Locate the cell with the specified text and output its (x, y) center coordinate. 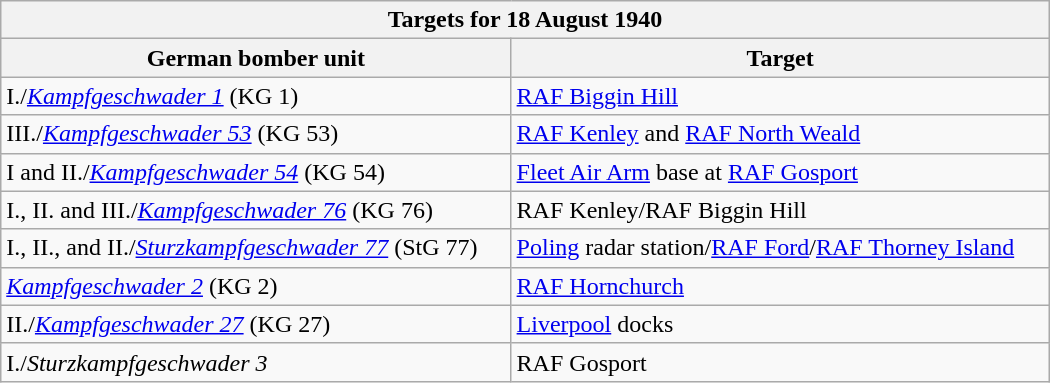
RAF Gosport (780, 362)
II./Kampfgeschwader 27 (KG 27) (256, 324)
German bomber unit (256, 58)
RAF Kenley/RAF Biggin Hill (780, 210)
I and II./Kampfgeschwader 54 (KG 54) (256, 172)
III./Kampfgeschwader 53 (KG 53) (256, 134)
RAF Hornchurch (780, 286)
Target (780, 58)
I., II. and III./Kampfgeschwader 76 (KG 76) (256, 210)
I., II., and II./Sturzkampfgeschwader 77 (StG 77) (256, 248)
RAF Biggin Hill (780, 96)
Fleet Air Arm base at RAF Gosport (780, 172)
Liverpool docks (780, 324)
I./Sturzkampfgeschwader 3 (256, 362)
I./Kampfgeschwader 1 (KG 1) (256, 96)
Targets for 18 August 1940 (525, 20)
Kampfgeschwader 2 (KG 2) (256, 286)
RAF Kenley and RAF North Weald (780, 134)
Poling radar station/RAF Ford/RAF Thorney Island (780, 248)
